Find where the given text appears and provide that cell's center as (x, y) coordinate. 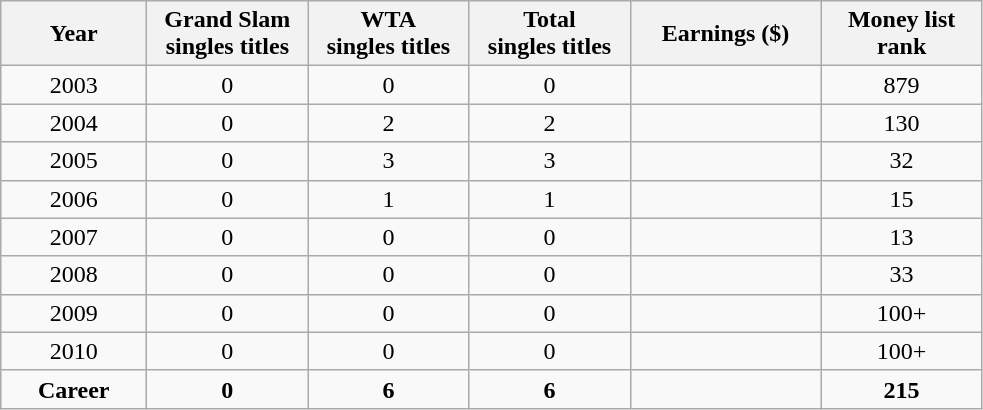
WTA singles titles (388, 34)
130 (902, 123)
Career (74, 389)
2006 (74, 199)
Money list rank (902, 34)
879 (902, 85)
Grand Slam singles titles (228, 34)
2004 (74, 123)
2007 (74, 237)
215 (902, 389)
32 (902, 161)
Total singles titles (550, 34)
Year (74, 34)
13 (902, 237)
2008 (74, 275)
2005 (74, 161)
2009 (74, 313)
33 (902, 275)
Earnings ($) (726, 34)
2010 (74, 351)
15 (902, 199)
2003 (74, 85)
